Output the (X, Y) coordinate of the center of the cell containing the given text.  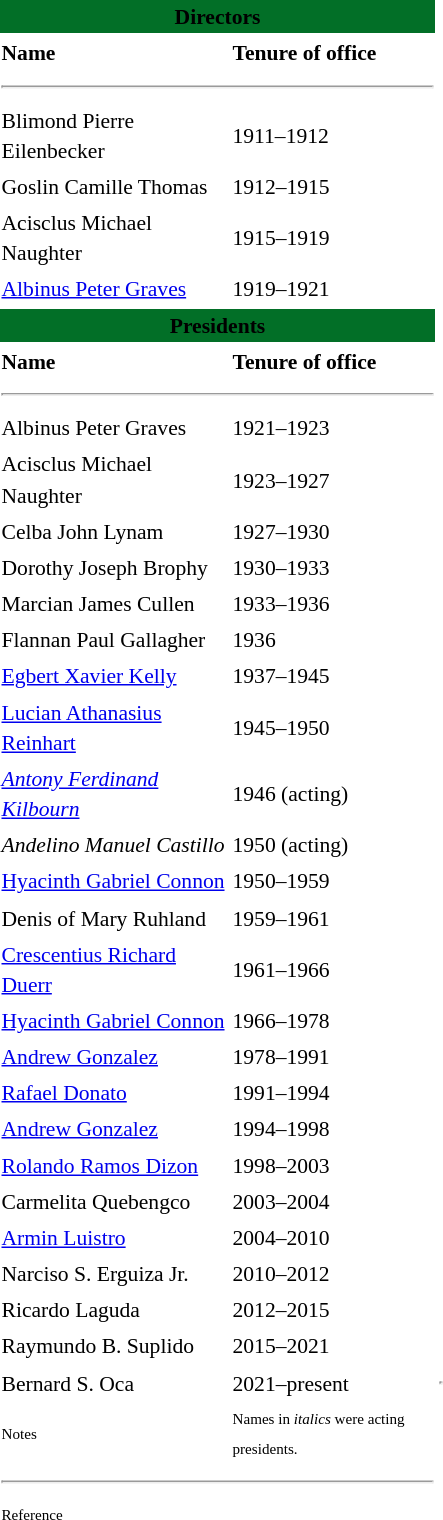
Armin Luistro (114, 1238)
1936 (333, 640)
Denis of Mary Ruhland (114, 918)
1911–1912 (333, 134)
Blimond Pierre Eilenbecker (114, 134)
2015–2021 (333, 1346)
2010–2012 (333, 1274)
1950–1959 (333, 882)
1923–1927 (333, 480)
Andelino Manuel Castillo (114, 844)
1927–1930 (333, 530)
1998–2003 (333, 1164)
1915–1919 (333, 238)
Rolando Ramos Dizon (114, 1164)
Dorothy Joseph Brophy (114, 566)
1912–1915 (333, 186)
1991–1994 (333, 1092)
Marcian James Cullen (114, 604)
1930–1933 (333, 566)
Bernard S. Oca (114, 1382)
1959–1961 (333, 918)
Celba John Lynam (114, 530)
1919–1921 (333, 288)
1945–1950 (333, 726)
2004–2010 (333, 1238)
1937–1945 (333, 676)
Narciso S. Erguiza Jr. (114, 1274)
Carmelita Quebengco (114, 1202)
Presidents (218, 324)
Crescentius Richard Duerr (114, 968)
Flannan Paul Gallagher (114, 640)
Lucian Athanasius Reinhart (114, 726)
Rafael Donato (114, 1092)
2012–2015 (333, 1310)
1994–1998 (333, 1128)
Notes (114, 1434)
1950 (acting) (333, 844)
2021–present (333, 1382)
1946 (acting) (333, 794)
2003–2004 (333, 1202)
Antony Ferdinand Kilbourn (114, 794)
1966–1978 (333, 1020)
Directors (218, 16)
Ricardo Laguda (114, 1310)
1961–1966 (333, 968)
Goslin Camille Thomas (114, 186)
1933–1936 (333, 604)
1921–1923 (333, 428)
Names in italics were acting presidents. (333, 1434)
Egbert Xavier Kelly (114, 676)
1978–1991 (333, 1056)
Raymundo B. Suplido (114, 1346)
